Output the (x, y) coordinate of the center of the cell containing the given text.  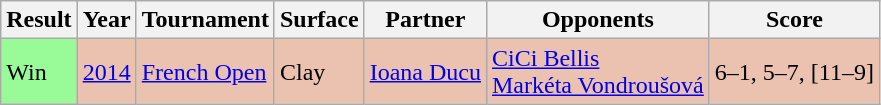
Year (106, 20)
Score (794, 20)
French Open (205, 72)
Opponents (598, 20)
6–1, 5–7, [11–9] (794, 72)
Result (39, 20)
CiCi Bellis Markéta Vondroušová (598, 72)
Partner (425, 20)
Ioana Ducu (425, 72)
Surface (319, 20)
2014 (106, 72)
Win (39, 72)
Tournament (205, 20)
Clay (319, 72)
